Detect which cell encompasses the target text, then output its [x, y] center coordinate. 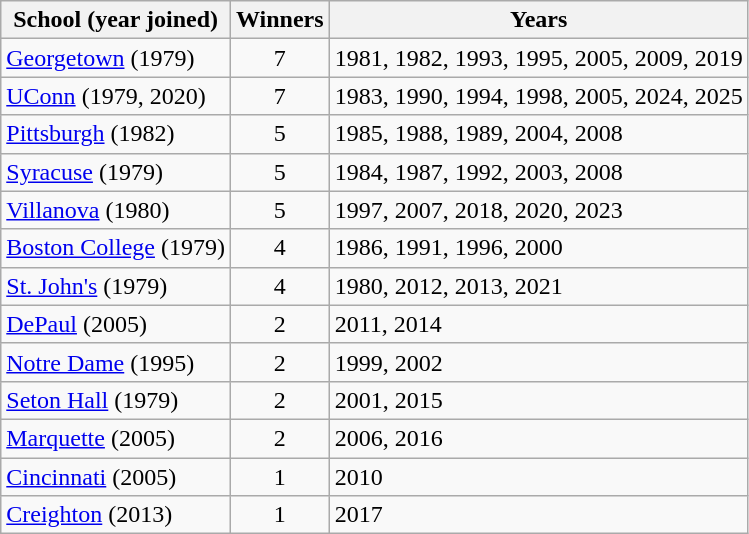
Pittsburgh (1982) [116, 134]
Creighton (2013) [116, 515]
DePaul (2005) [116, 324]
St. John's (1979) [116, 286]
Winners [280, 20]
1999, 2002 [538, 362]
1981, 1982, 1993, 1995, 2005, 2009, 2019 [538, 58]
1985, 1988, 1989, 2004, 2008 [538, 134]
Marquette (2005) [116, 438]
Years [538, 20]
2001, 2015 [538, 400]
1983, 1990, 1994, 1998, 2005, 2024, 2025 [538, 96]
Boston College (1979) [116, 248]
1984, 1987, 1992, 2003, 2008 [538, 172]
Georgetown (1979) [116, 58]
Syracuse (1979) [116, 172]
1986, 1991, 1996, 2000 [538, 248]
Villanova (1980) [116, 210]
Cincinnati (2005) [116, 477]
UConn (1979, 2020) [116, 96]
2011, 2014 [538, 324]
2006, 2016 [538, 438]
2010 [538, 477]
Seton Hall (1979) [116, 400]
School (year joined) [116, 20]
1980, 2012, 2013, 2021 [538, 286]
Notre Dame (1995) [116, 362]
2017 [538, 515]
1997, 2007, 2018, 2020, 2023 [538, 210]
